Return (x, y) of the center of cell containing provided text 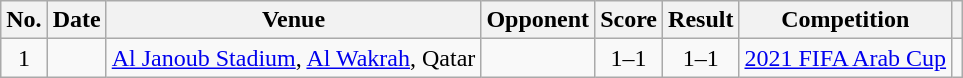
2021 FIFA Arab Cup (846, 58)
Al Janoub Stadium, Al Wakrah, Qatar (294, 58)
1 (24, 58)
Venue (294, 20)
Score (629, 20)
Opponent (538, 20)
No. (24, 20)
Result (701, 20)
Competition (846, 20)
Date (76, 20)
